Capture the cell that displays the provided text and extract its (X, Y) central coordinate. 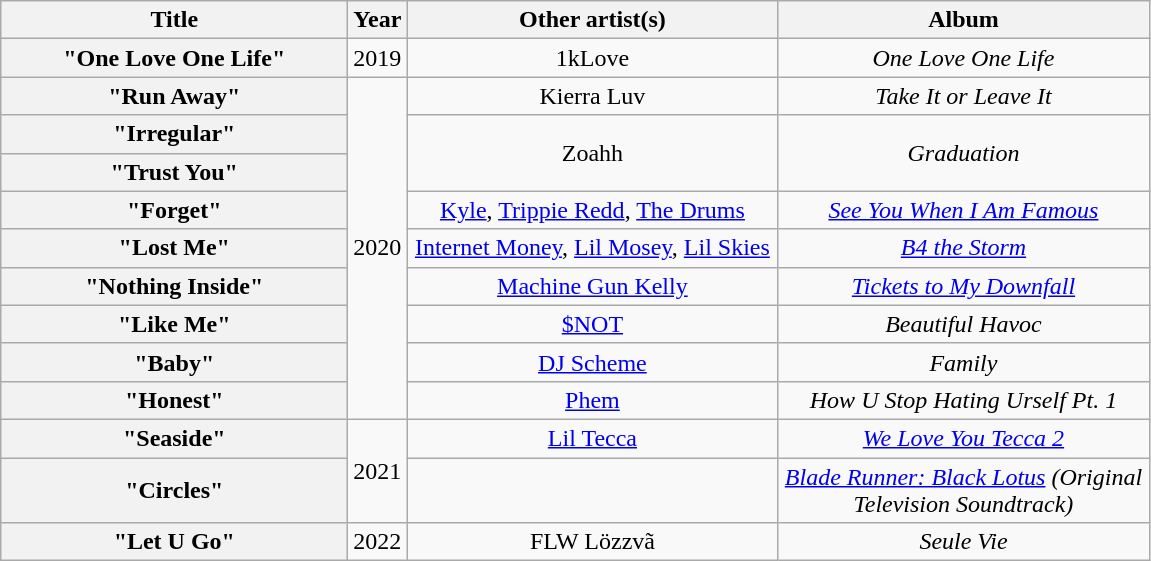
Album (964, 20)
Tickets to My Downfall (964, 286)
"Forget" (174, 210)
"Circles" (174, 490)
Blade Runner: Black Lotus (Original Television Soundtrack) (964, 490)
"Lost Me" (174, 248)
Seule Vie (964, 542)
"Irregular" (174, 134)
"Like Me" (174, 324)
Internet Money, Lil Mosey, Lil Skies (592, 248)
"Baby" (174, 362)
B4 the Storm (964, 248)
See You When I Am Famous (964, 210)
Kyle, Trippie Redd, The Drums (592, 210)
"Seaside" (174, 438)
$NOT (592, 324)
1kLove (592, 58)
We Love You Tecca 2 (964, 438)
"Run Away" (174, 96)
Take It or Leave It (964, 96)
2021 (378, 470)
Beautiful Havoc (964, 324)
Kierra Luv (592, 96)
One Love One Life (964, 58)
How U Stop Hating Urself Pt. 1 (964, 400)
2020 (378, 248)
Lil Tecca (592, 438)
Zoahh (592, 153)
"One Love One Life" (174, 58)
Title (174, 20)
"Let U Go" (174, 542)
Year (378, 20)
Family (964, 362)
"Nothing Inside" (174, 286)
"Honest" (174, 400)
"Trust You" (174, 172)
Other artist(s) (592, 20)
Machine Gun Kelly (592, 286)
Graduation (964, 153)
2022 (378, 542)
FLW Lözzvã (592, 542)
Phem (592, 400)
DJ Scheme (592, 362)
2019 (378, 58)
